Extract the [X, Y] coordinate from the center of the cell holding the provided text.  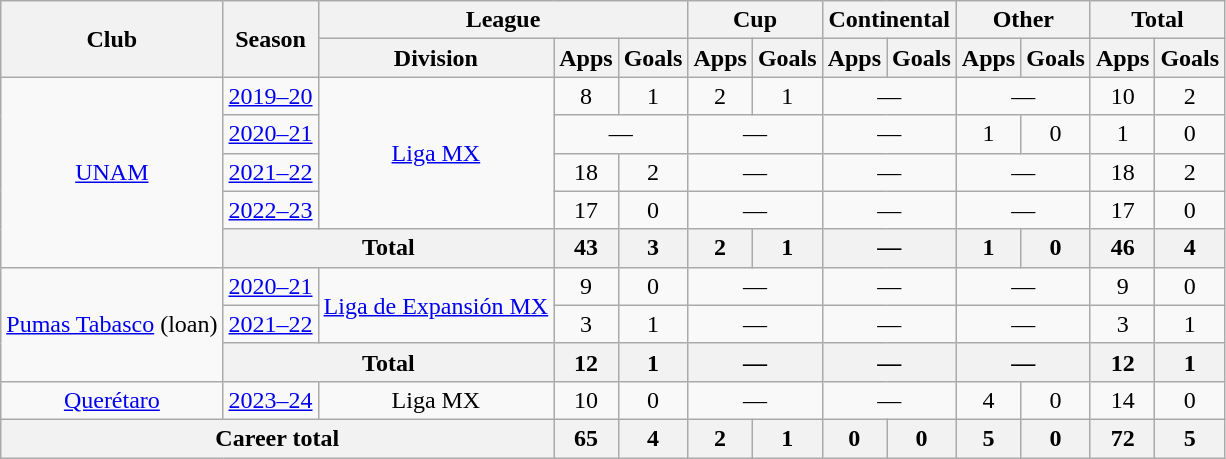
2019–20 [270, 96]
43 [586, 248]
Division [436, 58]
2022–23 [270, 210]
Continental [889, 20]
Cup [755, 20]
14 [1122, 400]
Other [1023, 20]
Querétaro [112, 400]
Liga de Expansión MX [436, 305]
8 [586, 96]
UNAM [112, 172]
46 [1122, 248]
Season [270, 39]
65 [586, 438]
League [503, 20]
Pumas Tabasco (loan) [112, 324]
2023–24 [270, 400]
Club [112, 39]
72 [1122, 438]
Career total [278, 438]
